Capture the cell that displays the provided text and extract its [X, Y] central coordinate. 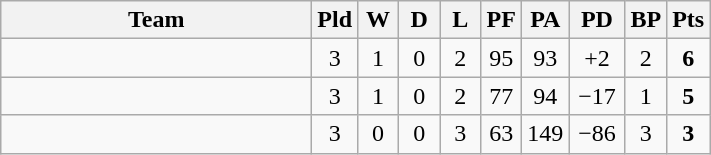
Team [156, 20]
−86 [597, 134]
L [460, 20]
94 [546, 96]
93 [546, 58]
−17 [597, 96]
W [378, 20]
PA [546, 20]
149 [546, 134]
D [420, 20]
PF [502, 20]
63 [502, 134]
5 [688, 96]
6 [688, 58]
+2 [597, 58]
PD [597, 20]
Pld [335, 20]
BP [646, 20]
95 [502, 58]
77 [502, 96]
Pts [688, 20]
